Search for the cell housing the specified text and yield its [X, Y] center coordinate. 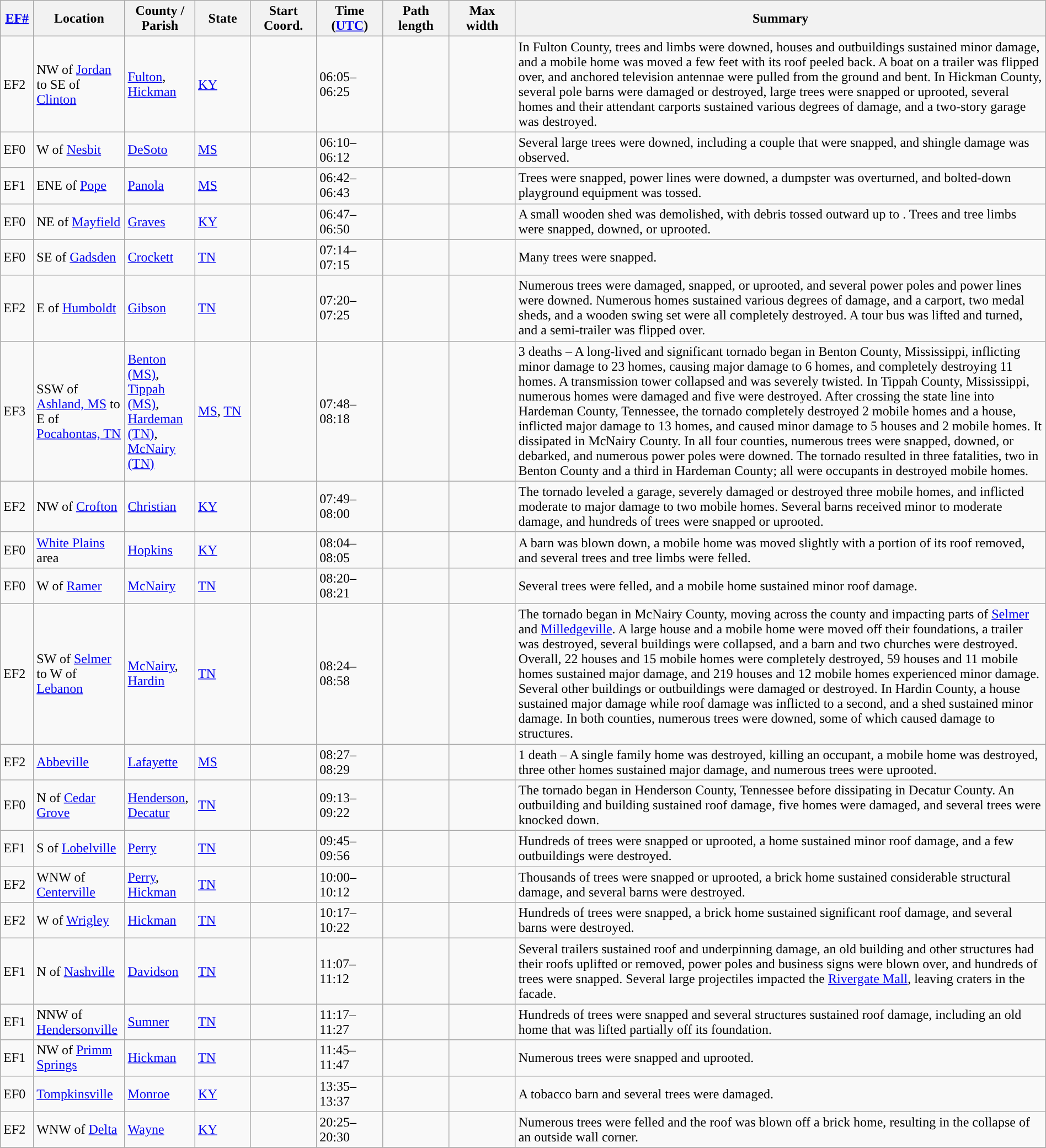
ENE of Pope [79, 185]
20:25–20:30 [350, 1130]
06:10–06:12 [350, 150]
W of Nesbit [79, 150]
Time (UTC) [350, 19]
Max width [482, 19]
11:45–11:47 [350, 1058]
08:27–08:29 [350, 761]
Abbeville [79, 761]
A barn was blown down, a mobile home was moved slightly with a portion of its roof removed, and several trees and tree limbs were felled. [780, 549]
07:49–08:00 [350, 506]
Christian [160, 506]
08:04–08:05 [350, 549]
10:00–10:12 [350, 885]
W of Ramer [79, 586]
Gibson [160, 308]
10:17–10:22 [350, 920]
Hopkins [160, 549]
MS, TN [223, 411]
Tompkinsville [79, 1093]
Summary [780, 19]
NNW of Hendersonville [79, 1022]
Henderson, Decatur [160, 805]
09:13–09:22 [350, 805]
A tobacco barn and several trees were damaged. [780, 1093]
McNairy [160, 586]
NE of Mayfield [79, 222]
SSW of Ashland, MS to E of Pocahontas, TN [79, 411]
WNW of Centerville [79, 885]
Numerous trees were felled and the roof was blown off a brick home, resulting in the collapse of an outside wall corner. [780, 1130]
NW of Jordan to SE of Clinton [79, 84]
Many trees were snapped. [780, 257]
N of Nashville [79, 971]
N of Cedar Grove [79, 805]
09:45–09:56 [350, 848]
SE of Gadsden [79, 257]
Davidson [160, 971]
SW of Selmer to W of Lebanon [79, 674]
W of Wrigley [79, 920]
Trees were snapped, power lines were downed, a dumpster was overturned, and bolted-down playground equipment was tossed. [780, 185]
08:24–08:58 [350, 674]
State [223, 19]
Perry [160, 848]
Panola [160, 185]
NW of Primm Springs [79, 1058]
White Plains area [79, 549]
S of Lobelville [79, 848]
Wayne [160, 1130]
Start Coord. [284, 19]
Hundreds of trees were snapped or uprooted, a home sustained minor roof damage, and a few outbuildings were destroyed. [780, 848]
11:17–11:27 [350, 1022]
Crockett [160, 257]
06:47–06:50 [350, 222]
13:35–13:37 [350, 1093]
Benton (MS), Tippah (MS), Hardeman (TN), McNairy (TN) [160, 411]
Location [79, 19]
EF# [17, 19]
Hundreds of trees were snapped, a brick home sustained significant roof damage, and several barns were destroyed. [780, 920]
McNairy, Hardin [160, 674]
DeSoto [160, 150]
Several large trees were downed, including a couple that were snapped, and shingle damage was observed. [780, 150]
Graves [160, 222]
Numerous trees were snapped and uprooted. [780, 1058]
NW of Crofton [79, 506]
WNW of Delta [79, 1130]
07:48–08:18 [350, 411]
Fulton, Hickman [160, 84]
Sumner [160, 1022]
County / Parish [160, 19]
07:20–07:25 [350, 308]
EF3 [17, 411]
Lafayette [160, 761]
08:20–08:21 [350, 586]
Thousands of trees were snapped or uprooted, a brick home sustained considerable structural damage, and several barns were destroyed. [780, 885]
07:14–07:15 [350, 257]
Path length [416, 19]
Hundreds of trees were snapped and several structures sustained roof damage, including an old home that was lifted partially off its foundation. [780, 1022]
06:05–06:25 [350, 84]
06:42–06:43 [350, 185]
Several trees were felled, and a mobile home sustained minor roof damage. [780, 586]
Perry, Hickman [160, 885]
E of Humboldt [79, 308]
11:07–11:12 [350, 971]
A small wooden shed was demolished, with debris tossed outward up to . Trees and tree limbs were snapped, downed, or uprooted. [780, 222]
Monroe [160, 1093]
